Output the (x, y) coordinate of the center of the cell containing the given text.  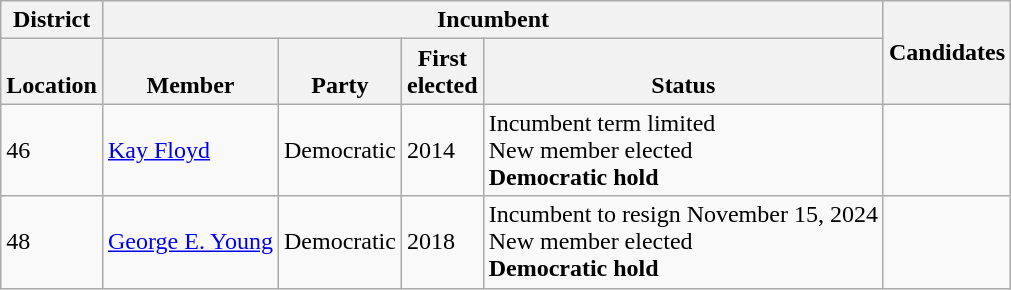
Firstelected (442, 72)
Kay Floyd (190, 150)
Candidates (946, 52)
2018 (442, 242)
Status (683, 72)
Party (340, 72)
Member (190, 72)
46 (52, 150)
Incumbent to resign November 15, 2024New member electedDemocratic hold (683, 242)
George E. Young (190, 242)
2014 (442, 150)
Incumbent (492, 20)
Location (52, 72)
Incumbent term limitedNew member electedDemocratic hold (683, 150)
48 (52, 242)
District (52, 20)
